Locate the cell with the specified text and output its (x, y) center coordinate. 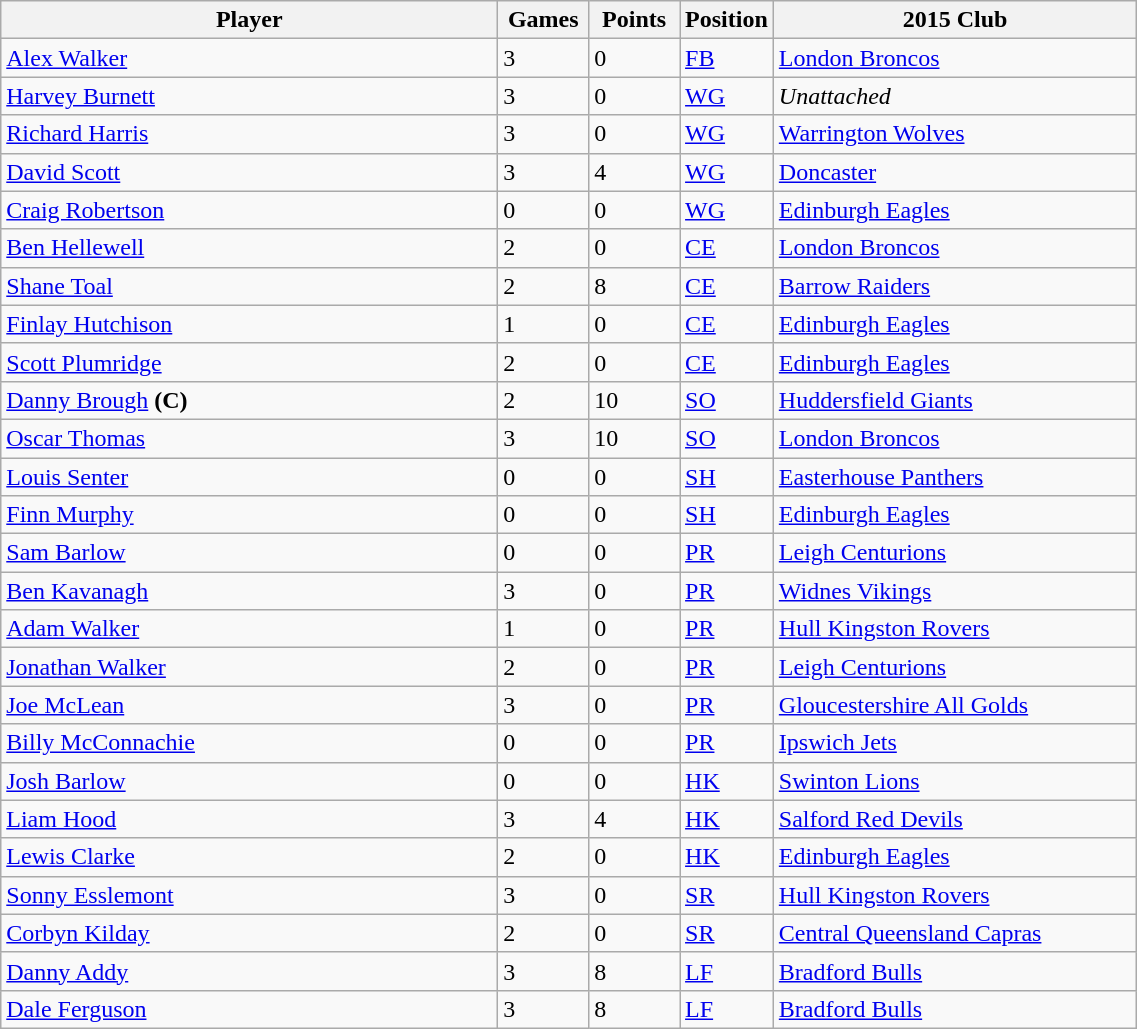
Widnes Vikings (955, 591)
Richard Harris (250, 134)
Corbyn Kilday (250, 933)
Ben Hellewell (250, 248)
Easterhouse Panthers (955, 477)
Barrow Raiders (955, 286)
FB (727, 58)
Danny Addy (250, 971)
Shane Toal (250, 286)
Warrington Wolves (955, 134)
Huddersfield Giants (955, 400)
Craig Robertson (250, 210)
Central Queensland Capras (955, 933)
Dale Ferguson (250, 1009)
David Scott (250, 172)
Liam Hood (250, 819)
Player (250, 20)
Swinton Lions (955, 781)
Salford Red Devils (955, 819)
2015 Club (955, 20)
Gloucestershire All Golds (955, 705)
Position (727, 20)
Jonathan Walker (250, 667)
Unattached (955, 96)
Sonny Esslemont (250, 895)
Adam Walker (250, 629)
Finlay Hutchison (250, 324)
Billy McConnachie (250, 743)
Points (634, 20)
Oscar Thomas (250, 438)
Ipswich Jets (955, 743)
Sam Barlow (250, 553)
Josh Barlow (250, 781)
Joe McLean (250, 705)
Louis Senter (250, 477)
Doncaster (955, 172)
Alex Walker (250, 58)
Danny Brough (C) (250, 400)
Harvey Burnett (250, 96)
Ben Kavanagh (250, 591)
Finn Murphy (250, 515)
Scott Plumridge (250, 362)
Games (544, 20)
Lewis Clarke (250, 857)
